Scan for the cell matching the given text and deliver its (X, Y) coordinate at center. 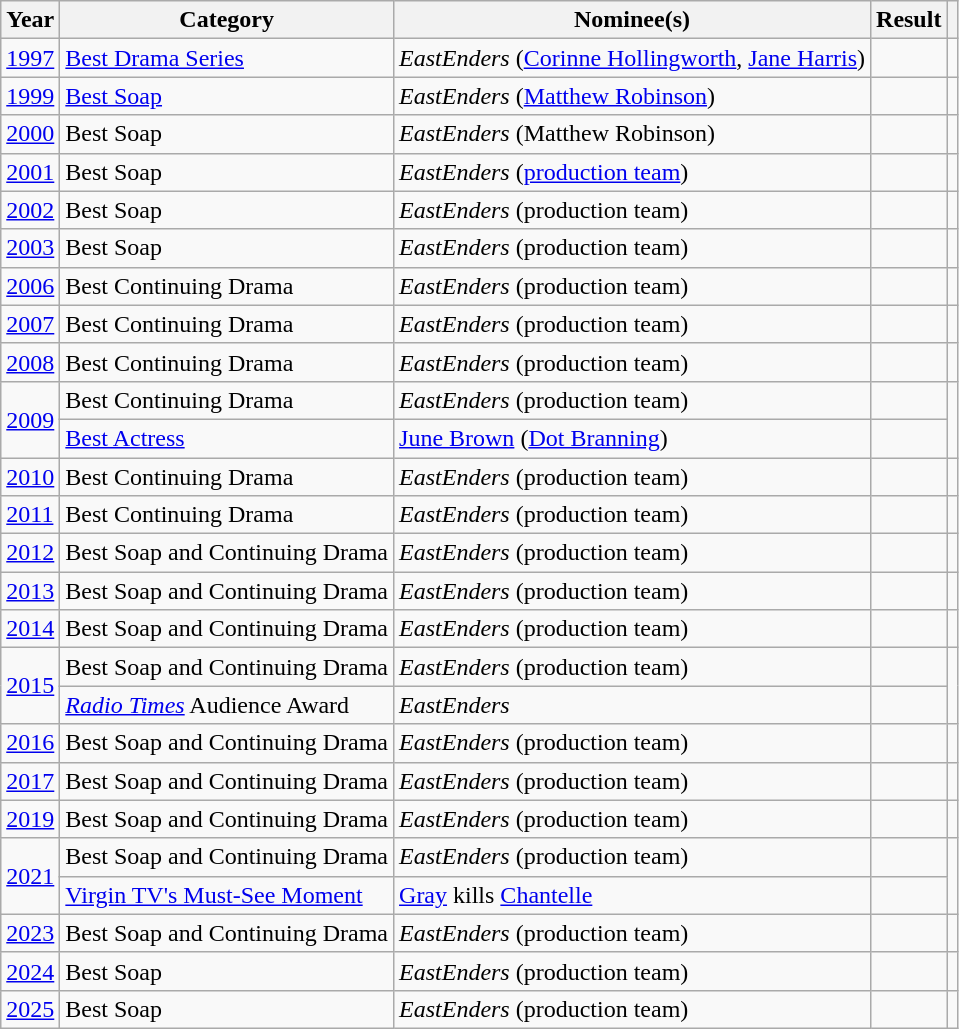
Best Actress (227, 438)
2011 (30, 515)
2013 (30, 591)
EastEnders (Corinne Hollingworth, Jane Harris) (632, 58)
Category (227, 20)
2015 (30, 686)
2001 (30, 172)
2006 (30, 286)
2025 (30, 1009)
2008 (30, 362)
2000 (30, 134)
2017 (30, 781)
2009 (30, 419)
1997 (30, 58)
Virgin TV's Must-See Moment (227, 895)
1999 (30, 96)
Year (30, 20)
2012 (30, 553)
2003 (30, 248)
2002 (30, 210)
2010 (30, 477)
2007 (30, 324)
Radio Times Audience Award (227, 705)
EastEnders (632, 705)
Gray kills Chantelle (632, 895)
2023 (30, 933)
Best Drama Series (227, 58)
Nominee(s) (632, 20)
2024 (30, 971)
2021 (30, 876)
2016 (30, 743)
June Brown (Dot Branning) (632, 438)
2019 (30, 819)
Result (909, 20)
2014 (30, 629)
